For the text-containing cell, return its midpoint in [x, y] coordinate format. 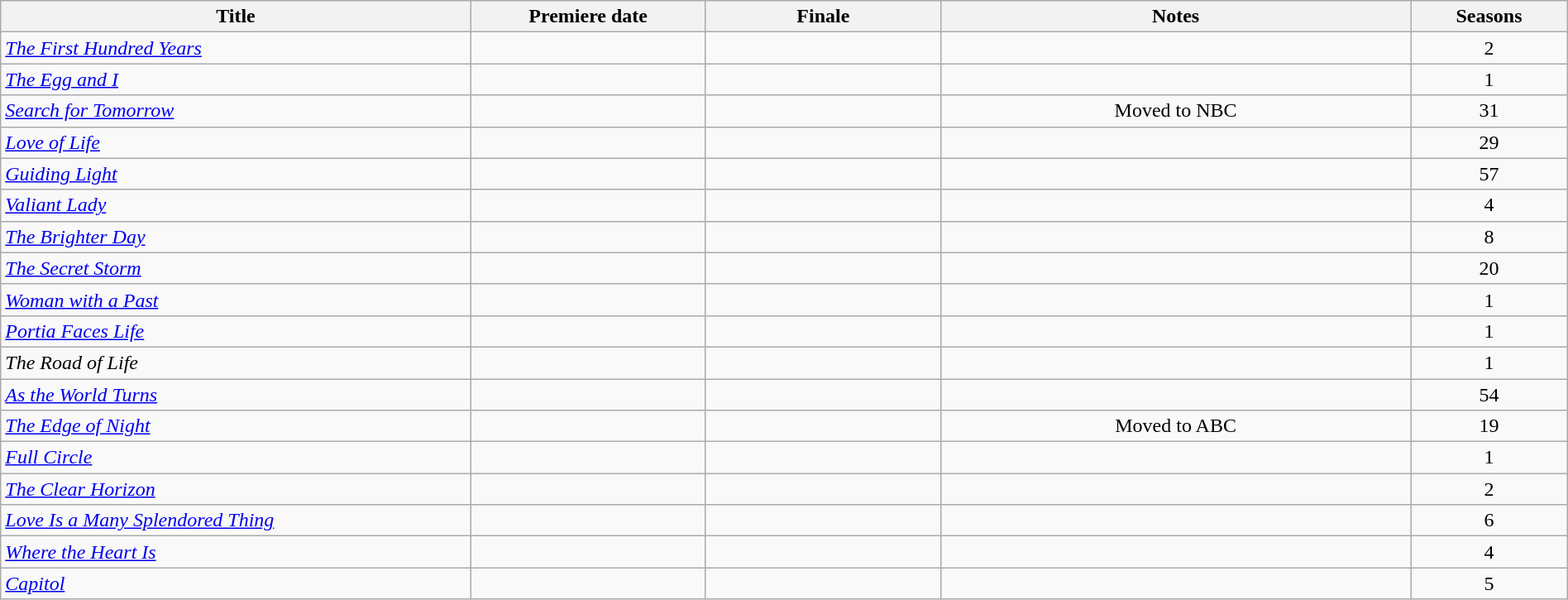
Seasons [1489, 17]
Notes [1175, 17]
Love of Life [236, 142]
5 [1489, 583]
Woman with a Past [236, 300]
Capitol [236, 583]
The Clear Horizon [236, 489]
Portia Faces Life [236, 331]
The Road of Life [236, 362]
The Edge of Night [236, 426]
The Egg and I [236, 79]
The Secret Storm [236, 268]
As the World Turns [236, 395]
Premiere date [588, 17]
Title [236, 17]
Guiding Light [236, 174]
Moved to ABC [1175, 426]
The First Hundred Years [236, 48]
Where the Heart Is [236, 552]
Finale [823, 17]
Moved to NBC [1175, 111]
54 [1489, 395]
Full Circle [236, 458]
20 [1489, 268]
57 [1489, 174]
Valiant Lady [236, 205]
19 [1489, 426]
29 [1489, 142]
31 [1489, 111]
8 [1489, 237]
Love Is a Many Splendored Thing [236, 521]
Search for Tomorrow [236, 111]
6 [1489, 521]
The Brighter Day [236, 237]
